Pinpoint the cell where the given text exists, returning its (x, y) midpoint coordinate. 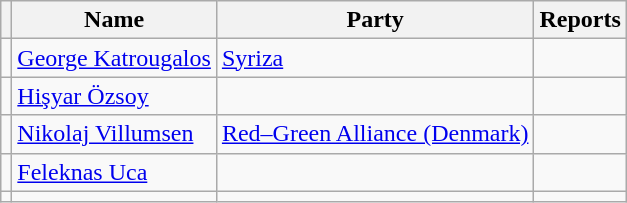
Syriza (375, 58)
Nikolaj Villumsen (114, 134)
Hişyar Özsoy (114, 96)
Name (114, 20)
Red–Green Alliance (Denmark) (375, 134)
Party (375, 20)
Reports (580, 20)
George Katrougalos (114, 58)
Feleknas Uca (114, 172)
